Provide the [x, y] coordinate of the cell's center where the given text is located.  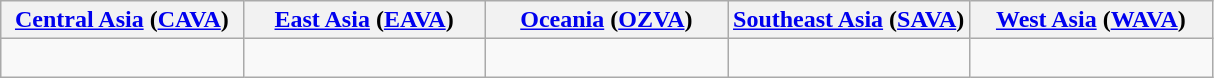
West Asia (WAVA) [1091, 20]
Central Asia (CAVA) [122, 20]
Southeast Asia (SAVA) [849, 20]
Oceania (OZVA) [606, 20]
East Asia (EAVA) [364, 20]
